Provide the (x, y) coordinate of the cell's center where the given text is located.  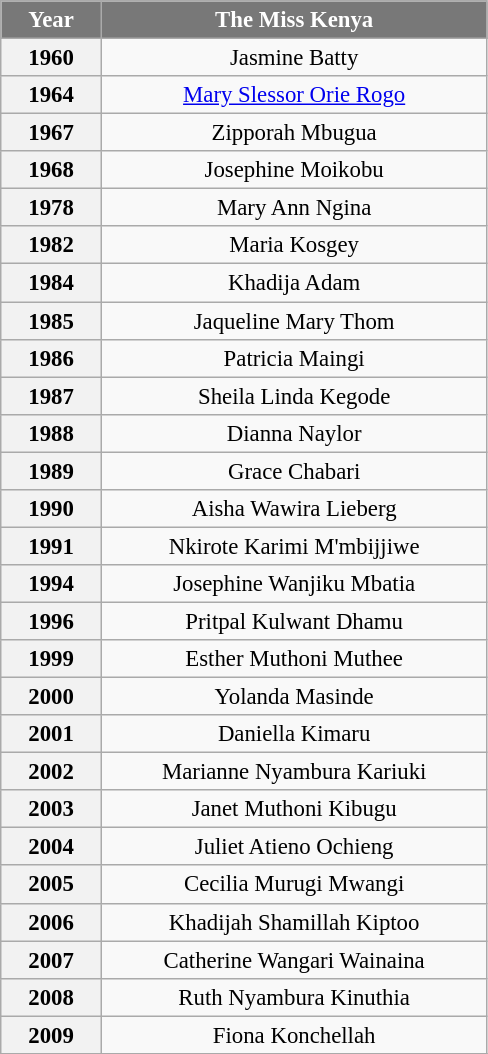
1964 (52, 95)
Daniella Kimaru (294, 734)
1990 (52, 509)
Dianna Naylor (294, 433)
Ruth Nyambura Kinuthia (294, 997)
1985 (52, 321)
Patricia Maingi (294, 358)
The Miss Kenya (294, 20)
2008 (52, 997)
Yolanda Masinde (294, 697)
Sheila Linda Kegode (294, 396)
1991 (52, 546)
1988 (52, 433)
2007 (52, 960)
1996 (52, 621)
2000 (52, 697)
1967 (52, 133)
1960 (52, 58)
Aisha Wawira Lieberg (294, 509)
Pritpal Kulwant Dhamu (294, 621)
1986 (52, 358)
Jaqueline Mary Thom (294, 321)
2004 (52, 847)
Jasmine Batty (294, 58)
Josephine Wanjiku Mbatia (294, 584)
1989 (52, 471)
2002 (52, 772)
1984 (52, 283)
2003 (52, 809)
Maria Kosgey (294, 245)
1982 (52, 245)
Catherine Wangari Wainaina (294, 960)
1978 (52, 208)
2006 (52, 922)
Josephine Moikobu (294, 170)
Khadijah Shamillah Kiptoo (294, 922)
Year (52, 20)
Khadija Adam (294, 283)
Janet Muthoni Kibugu (294, 809)
Mary Slessor Orie Rogo (294, 95)
Nkirote Karimi M'mbijjiwe (294, 546)
Mary Ann Ngina (294, 208)
Fiona Konchellah (294, 1035)
1987 (52, 396)
Esther Muthoni Muthee (294, 659)
1994 (52, 584)
Grace Chabari (294, 471)
Marianne Nyambura Kariuki (294, 772)
1999 (52, 659)
Juliet Atieno Ochieng (294, 847)
1968 (52, 170)
Cecilia Murugi Mwangi (294, 885)
2009 (52, 1035)
2001 (52, 734)
Zipporah Mbugua (294, 133)
2005 (52, 885)
